Provide the [X, Y] coordinate of the cell's center where the given text is located.  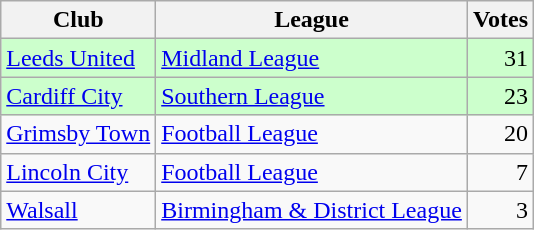
Grimsby Town [78, 134]
Southern League [312, 96]
31 [500, 58]
Midland League [312, 58]
League [312, 20]
Votes [500, 20]
Walsall [78, 210]
23 [500, 96]
Lincoln City [78, 172]
7 [500, 172]
Birmingham & District League [312, 210]
20 [500, 134]
Cardiff City [78, 96]
3 [500, 210]
Leeds United [78, 58]
Club [78, 20]
